Detect which cell encompasses the target text, then output its (X, Y) center coordinate. 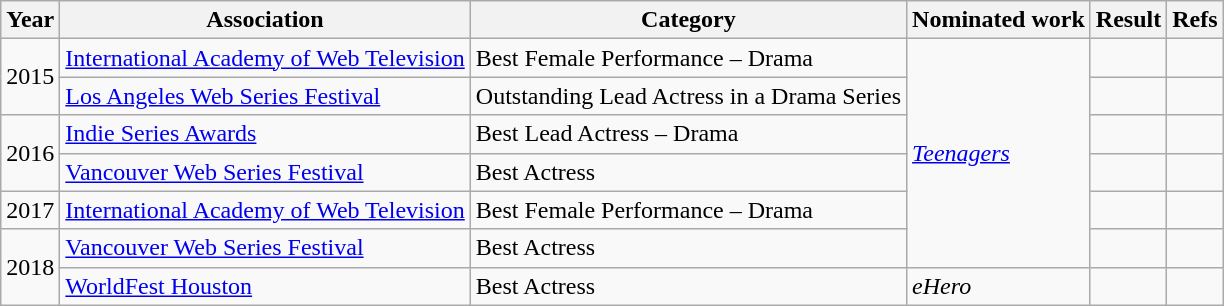
Los Angeles Web Series Festival (265, 96)
2016 (30, 153)
Refs (1195, 20)
Year (30, 20)
Category (688, 20)
eHero (999, 286)
2018 (30, 267)
Teenagers (999, 153)
WorldFest Houston (265, 286)
Association (265, 20)
Best Lead Actress – Drama (688, 134)
2015 (30, 77)
2017 (30, 210)
Result (1128, 20)
Nominated work (999, 20)
Indie Series Awards (265, 134)
Outstanding Lead Actress in a Drama Series (688, 96)
